Determine the (x, y) coordinate at the center of the cell enclosing the given text.  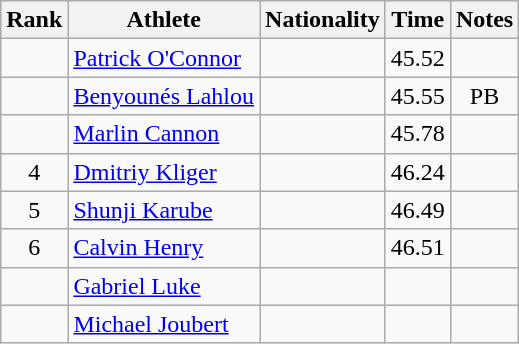
45.78 (418, 134)
6 (34, 248)
Michael Joubert (164, 324)
Nationality (323, 20)
45.52 (418, 58)
Dmitriy Kliger (164, 172)
PB (484, 96)
Notes (484, 20)
46.49 (418, 210)
Time (418, 20)
Gabriel Luke (164, 286)
Benyounés Lahlou (164, 96)
Calvin Henry (164, 248)
45.55 (418, 96)
Shunji Karube (164, 210)
5 (34, 210)
Rank (34, 20)
Marlin Cannon (164, 134)
Athlete (164, 20)
46.51 (418, 248)
46.24 (418, 172)
4 (34, 172)
Patrick O'Connor (164, 58)
